Scan for the cell matching the given text and deliver its (x, y) coordinate at center. 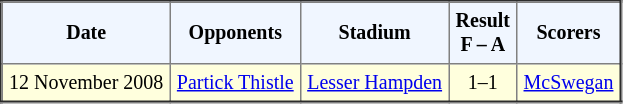
Date (86, 33)
Stadium (374, 33)
Lesser Hampden (374, 83)
ResultF – A (483, 33)
12 November 2008 (86, 83)
Partick Thistle (235, 83)
1–1 (483, 83)
Opponents (235, 33)
Scorers (569, 33)
McSwegan (569, 83)
